Return (X, Y) of the center of cell containing provided text 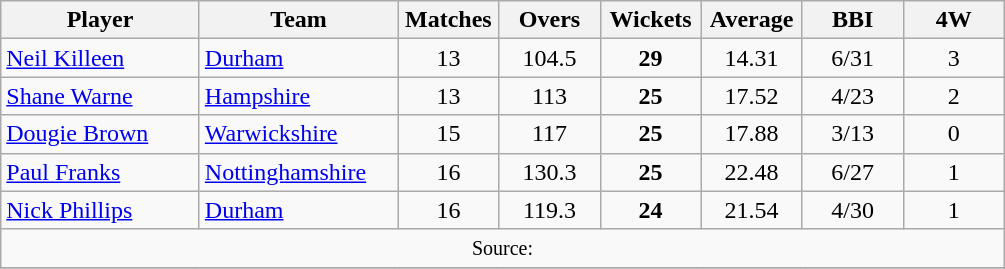
21.54 (752, 210)
4/23 (852, 96)
130.3 (550, 172)
17.52 (752, 96)
24 (650, 210)
17.88 (752, 134)
Warwickshire (298, 134)
4W (954, 20)
3/13 (852, 134)
119.3 (550, 210)
3 (954, 58)
Overs (550, 20)
Team (298, 20)
14.31 (752, 58)
Paul Franks (100, 172)
6/31 (852, 58)
Matches (448, 20)
Player (100, 20)
Shane Warne (100, 96)
6/27 (852, 172)
Nick Phillips (100, 210)
Dougie Brown (100, 134)
117 (550, 134)
22.48 (752, 172)
Nottinghamshire (298, 172)
29 (650, 58)
104.5 (550, 58)
15 (448, 134)
4/30 (852, 210)
Average (752, 20)
Neil Killeen (100, 58)
0 (954, 134)
2 (954, 96)
Source: (503, 248)
113 (550, 96)
Hampshire (298, 96)
BBI (852, 20)
Wickets (650, 20)
